Pinpoint the cell where the given text exists, returning its [X, Y] midpoint coordinate. 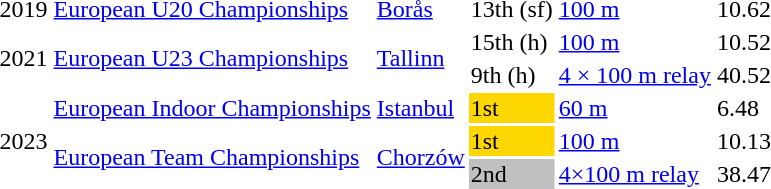
European U23 Championships [212, 58]
15th (h) [512, 42]
European Indoor Championships [212, 108]
Istanbul [420, 108]
60 m [634, 108]
4×100 m relay [634, 174]
9th (h) [512, 75]
Chorzów [420, 158]
2nd [512, 174]
European Team Championships [212, 158]
4 × 100 m relay [634, 75]
Tallinn [420, 58]
